Output the [X, Y] coordinate of the center of the cell containing the given text.  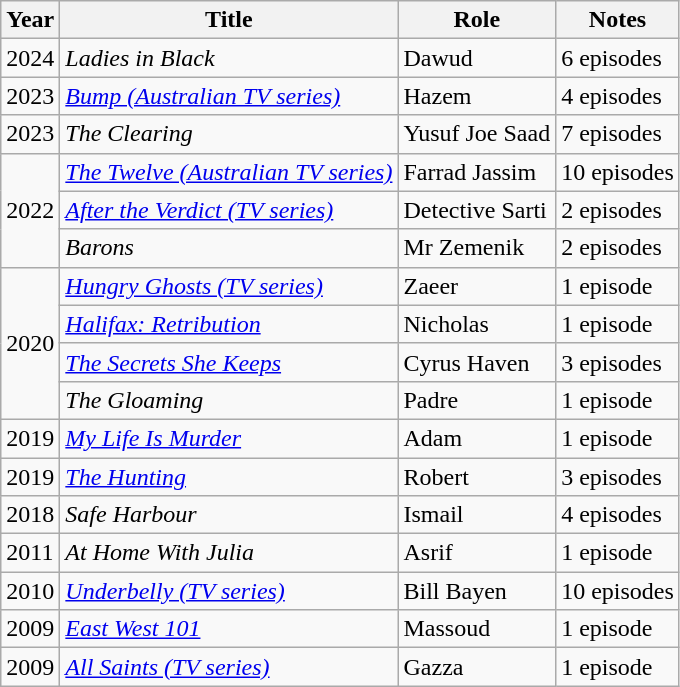
Gazza [477, 667]
Zaeer [477, 286]
Bill Bayen [477, 591]
My Life Is Murder [229, 438]
Yusuf Joe Saad [477, 134]
Asrif [477, 553]
All Saints (TV series) [229, 667]
6 episodes [618, 58]
Adam [477, 438]
Robert [477, 477]
The Clearing [229, 134]
Hazem [477, 96]
2020 [30, 343]
Mr Zemenik [477, 248]
2024 [30, 58]
East West 101 [229, 629]
Halifax: Retribution [229, 324]
Padre [477, 400]
The Secrets She Keeps [229, 362]
Underbelly (TV series) [229, 591]
Hungry Ghosts (TV series) [229, 286]
2011 [30, 553]
7 episodes [618, 134]
Year [30, 20]
Bump (Australian TV series) [229, 96]
After the Verdict (TV series) [229, 210]
Detective Sarti [477, 210]
Cyrus Haven [477, 362]
At Home With Julia [229, 553]
The Hunting [229, 477]
Notes [618, 20]
Nicholas [477, 324]
Ismail [477, 515]
Safe Harbour [229, 515]
2010 [30, 591]
The Gloaming [229, 400]
Ladies in Black [229, 58]
Dawud [477, 58]
2022 [30, 210]
Farrad Jassim [477, 172]
Massoud [477, 629]
The Twelve (Australian TV series) [229, 172]
Barons [229, 248]
Title [229, 20]
2018 [30, 515]
Role [477, 20]
